Find where the given text appears and provide that cell's center as [X, Y] coordinate. 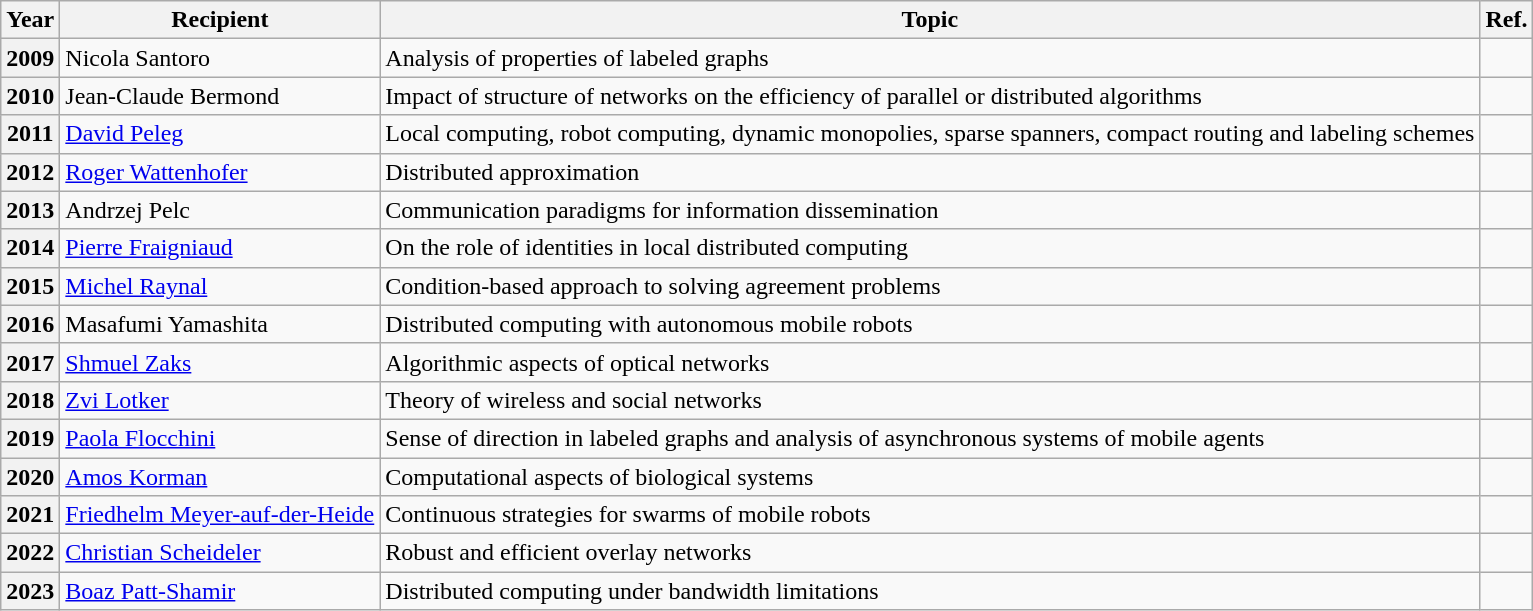
Robust and efficient overlay networks [930, 553]
Jean-Claude Bermond [220, 96]
2017 [30, 362]
2020 [30, 477]
2023 [30, 591]
Local computing, robot computing, dynamic monopolies, sparse spanners, compact routing and labeling schemes [930, 134]
Year [30, 20]
Ref. [1506, 20]
Friedhelm Meyer-auf-der-Heide [220, 515]
2013 [30, 210]
Impact of structure of networks on the efficiency of parallel or distributed algorithms [930, 96]
David Peleg [220, 134]
Theory of wireless and social networks [930, 400]
Pierre Fraigniaud [220, 248]
2016 [30, 324]
Nicola Santoro [220, 58]
2021 [30, 515]
Roger Wattenhofer [220, 172]
Boaz Patt-Shamir [220, 591]
2015 [30, 286]
Andrzej Pelc [220, 210]
Computational aspects of biological systems [930, 477]
Continuous strategies for swarms of mobile robots [930, 515]
Condition-based approach to solving agreement problems [930, 286]
Amos Korman [220, 477]
2022 [30, 553]
Distributed computing under bandwidth limitations [930, 591]
On the role of identities in local distributed computing [930, 248]
2018 [30, 400]
Masafumi Yamashita [220, 324]
Shmuel Zaks [220, 362]
2019 [30, 438]
Analysis of properties of labeled graphs [930, 58]
Recipient [220, 20]
2009 [30, 58]
Distributed computing with autonomous mobile robots [930, 324]
2012 [30, 172]
Michel Raynal [220, 286]
2011 [30, 134]
2010 [30, 96]
Communication paradigms for information dissemination [930, 210]
Algorithmic aspects of optical networks [930, 362]
Topic [930, 20]
2014 [30, 248]
Christian Scheideler [220, 553]
Paola Flocchini [220, 438]
Sense of direction in labeled graphs and analysis of asynchronous systems of mobile agents [930, 438]
Zvi Lotker [220, 400]
Distributed approximation [930, 172]
